Return the (X, Y) coordinate for the center point of the cell that contains the specified text.  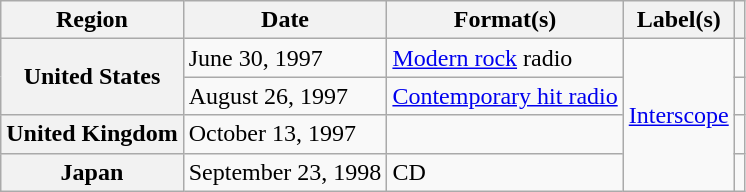
CD (505, 172)
Contemporary hit radio (505, 96)
Date (285, 20)
Region (92, 20)
October 13, 1997 (285, 134)
September 23, 1998 (285, 172)
United Kingdom (92, 134)
United States (92, 77)
Interscope (678, 115)
Japan (92, 172)
Modern rock radio (505, 58)
June 30, 1997 (285, 58)
Format(s) (505, 20)
August 26, 1997 (285, 96)
Label(s) (678, 20)
